Detect which cell encompasses the target text, then output its [X, Y] center coordinate. 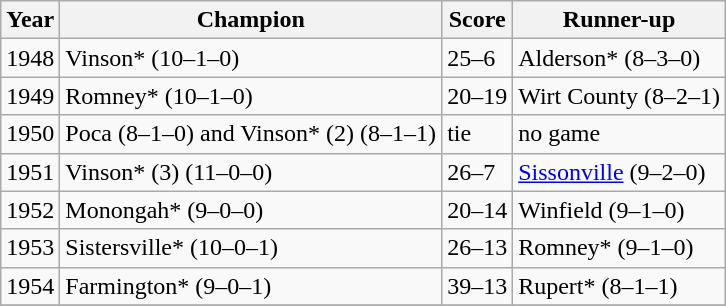
Romney* (9–1–0) [620, 248]
1949 [30, 96]
1951 [30, 172]
Romney* (10–1–0) [251, 96]
Winfield (9–1–0) [620, 210]
1954 [30, 286]
Rupert* (8–1–1) [620, 286]
25–6 [478, 58]
Wirt County (8–2–1) [620, 96]
Champion [251, 20]
39–13 [478, 286]
20–14 [478, 210]
Poca (8–1–0) and Vinson* (2) (8–1–1) [251, 134]
Sissonville (9–2–0) [620, 172]
Sistersville* (10–0–1) [251, 248]
1950 [30, 134]
Runner-up [620, 20]
1952 [30, 210]
1948 [30, 58]
1953 [30, 248]
26–13 [478, 248]
Farmington* (9–0–1) [251, 286]
Alderson* (8–3–0) [620, 58]
tie [478, 134]
26–7 [478, 172]
Vinson* (3) (11–0–0) [251, 172]
no game [620, 134]
20–19 [478, 96]
Year [30, 20]
Vinson* (10–1–0) [251, 58]
Score [478, 20]
Monongah* (9–0–0) [251, 210]
